Return (x, y) of the center of cell containing provided text 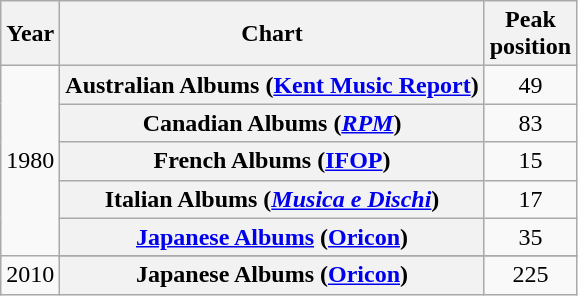
83 (530, 123)
Canadian Albums (RPM) (272, 123)
15 (530, 161)
Peakposition (530, 34)
Italian Albums (Musica e Dischi) (272, 199)
Chart (272, 34)
225 (530, 275)
17 (530, 199)
1980 (30, 161)
35 (530, 237)
Year (30, 34)
Australian Albums (Kent Music Report) (272, 85)
2010 (30, 275)
49 (530, 85)
French Albums (IFOP) (272, 161)
